From the cell containing the given text, extract its center point as (X, Y) coordinate. 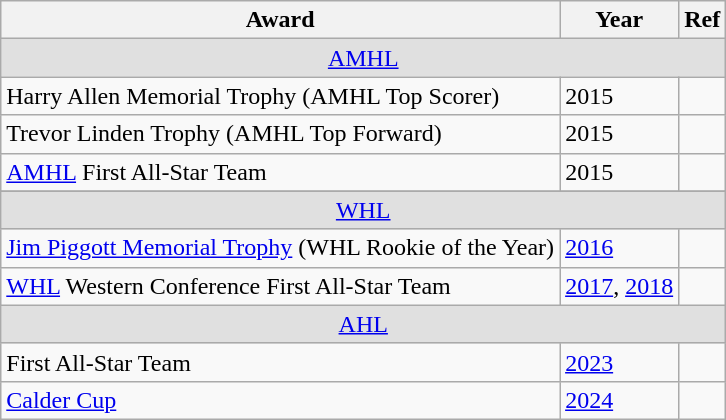
Jim Piggott Memorial Trophy (WHL Rookie of the Year) (280, 248)
2017, 2018 (620, 286)
2023 (620, 362)
AMHL First All-Star Team (280, 172)
WHL (364, 210)
First All-Star Team (280, 362)
Award (280, 20)
Ref (702, 20)
2016 (620, 248)
Harry Allen Memorial Trophy (AMHL Top Scorer) (280, 96)
Year (620, 20)
WHL Western Conference First All-Star Team (280, 286)
Trevor Linden Trophy (AMHL Top Forward) (280, 134)
2024 (620, 400)
AHL (364, 324)
AMHL (364, 58)
Calder Cup (280, 400)
